Return the [x, y] coordinate for the center point of the cell that contains the specified text.  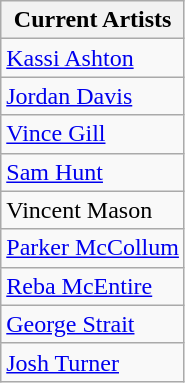
Current Artists [93, 20]
Vincent Mason [93, 210]
George Strait [93, 324]
Kassi Ashton [93, 58]
Sam Hunt [93, 172]
Parker McCollum [93, 248]
Josh Turner [93, 362]
Reba McEntire [93, 286]
Jordan Davis [93, 96]
Vince Gill [93, 134]
